Extract the [x, y] coordinate from the center of the cell holding the provided text.  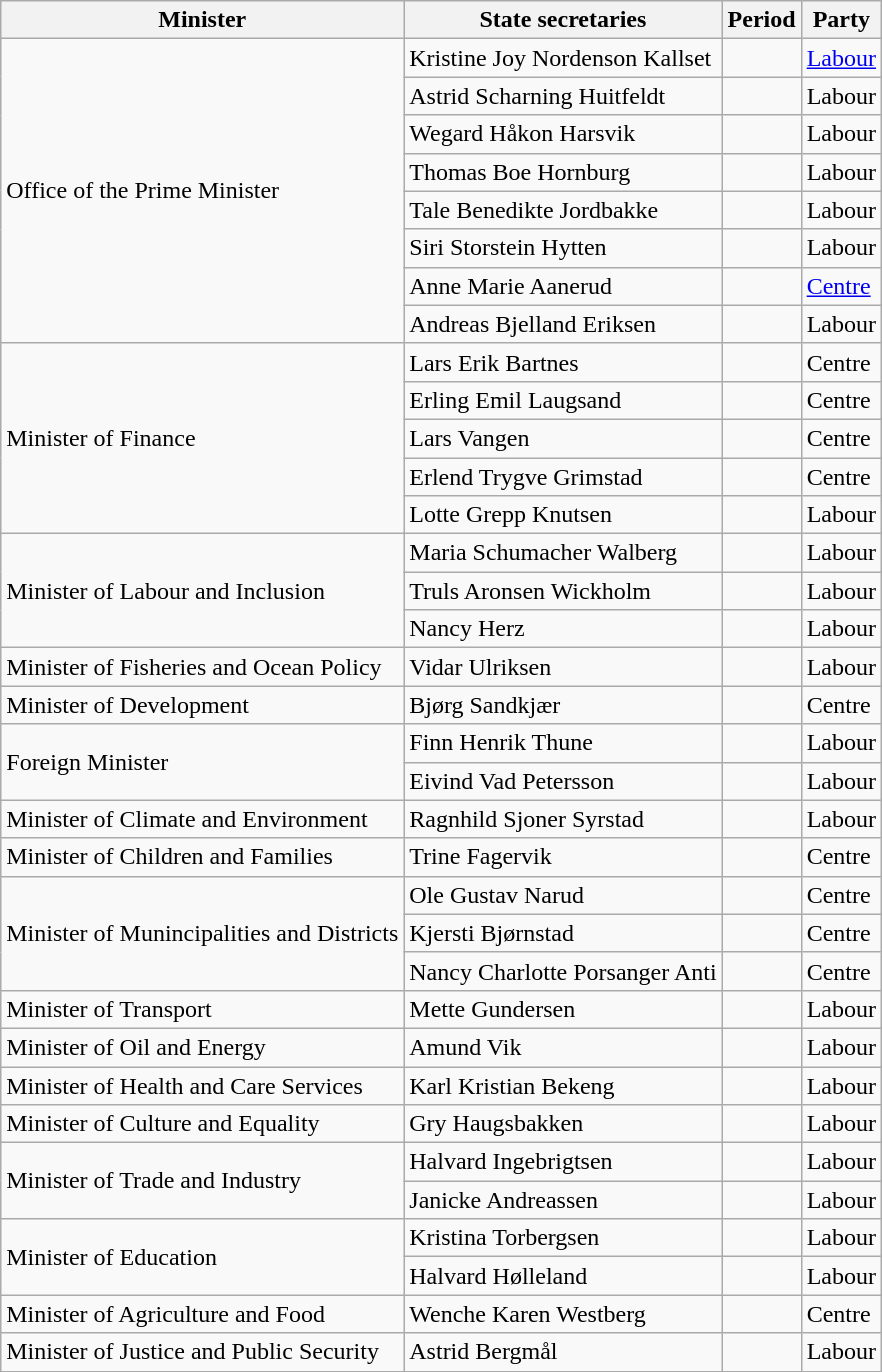
Minister of Justice and Public Security [202, 1352]
Andreas Bjelland Eriksen [563, 324]
Tale Benedikte Jordbakke [563, 210]
Lars Erik Bartnes [563, 362]
Nancy Charlotte Porsanger Anti [563, 971]
Gry Haugsbakken [563, 1124]
Minister of Education [202, 1257]
Minister of Fisheries and Ocean Policy [202, 667]
Minister of Health and Care Services [202, 1085]
Office of the Prime Minister [202, 191]
Minister of Oil and Energy [202, 1047]
Vidar Ulriksen [563, 667]
Truls Aronsen Wickholm [563, 591]
Erling Emil Laugsand [563, 400]
Finn Henrik Thune [563, 743]
Eivind Vad Petersson [563, 781]
Astrid Bergmål [563, 1352]
State secretaries [563, 20]
Halvard Hølleland [563, 1276]
Party [841, 20]
Lotte Grepp Knutsen [563, 515]
Wenche Karen Westberg [563, 1314]
Halvard Ingebrigtsen [563, 1162]
Nancy Herz [563, 629]
Kjersti Bjørnstad [563, 933]
Minister [202, 20]
Bjørg Sandkjær [563, 705]
Period [762, 20]
Minister of Labour and Inclusion [202, 591]
Minister of Finance [202, 438]
Amund Vik [563, 1047]
Mette Gundersen [563, 1009]
Anne Marie Aanerud [563, 286]
Maria Schumacher Walberg [563, 553]
Minister of Transport [202, 1009]
Trine Fagervik [563, 857]
Erlend Trygve Grimstad [563, 477]
Minister of Climate and Environment [202, 819]
Minister of Children and Families [202, 857]
Ole Gustav Narud [563, 895]
Minister of Munincipalities and Districts [202, 933]
Ragnhild Sjoner Syrstad [563, 819]
Thomas Boe Hornburg [563, 172]
Wegard Håkon Harsvik [563, 134]
Astrid Scharning Huitfeldt [563, 96]
Minister of Culture and Equality [202, 1124]
Kristina Torbergsen [563, 1238]
Kristine Joy Nordenson Kallset [563, 58]
Minister of Trade and Industry [202, 1181]
Foreign Minister [202, 762]
Minister of Agriculture and Food [202, 1314]
Karl Kristian Bekeng [563, 1085]
Lars Vangen [563, 438]
Janicke Andreassen [563, 1200]
Minister of Development [202, 705]
Siri Storstein Hytten [563, 248]
